Provide the (x, y) coordinate of the cell's center where the given text is located.  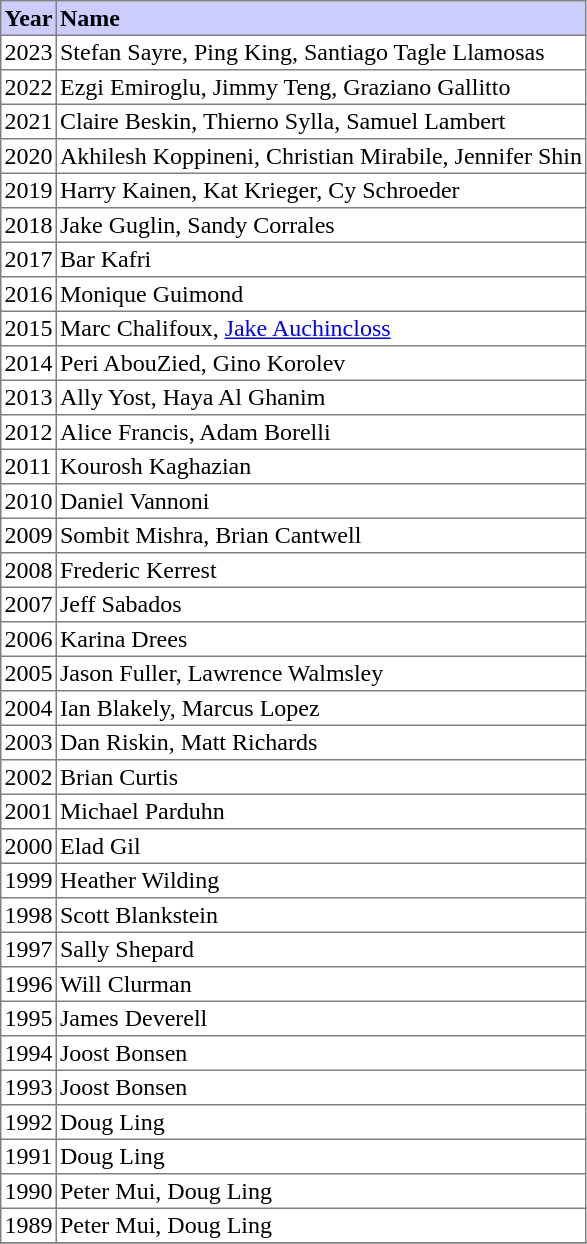
Jeff Sabados (320, 604)
Harry Kainen, Kat Krieger, Cy Schroeder (320, 190)
2005 (29, 673)
2002 (29, 777)
2012 (29, 432)
Marc Chalifoux, Jake Auchincloss (320, 328)
Sombit Mishra, Brian Cantwell (320, 535)
2004 (29, 708)
Dan Riskin, Matt Richards (320, 742)
Brian Curtis (320, 777)
Ally Yost, Haya Al Ghanim (320, 397)
2000 (29, 846)
Frederic Kerrest (320, 570)
1993 (29, 1087)
1997 (29, 949)
2010 (29, 501)
Daniel Vannoni (320, 501)
1998 (29, 915)
Monique Guimond (320, 294)
Bar Kafri (320, 259)
2022 (29, 87)
James Deverell (320, 1018)
2001 (29, 811)
2014 (29, 363)
1994 (29, 1053)
1992 (29, 1122)
Year (29, 18)
Peri AbouZied, Gino Korolev (320, 363)
2018 (29, 225)
2008 (29, 570)
2023 (29, 52)
Michael Parduhn (320, 811)
2011 (29, 466)
2020 (29, 156)
Elad Gil (320, 846)
Ian Blakely, Marcus Lopez (320, 708)
Ezgi Emiroglu, Jimmy Teng, Graziano Gallitto (320, 87)
2013 (29, 397)
1995 (29, 1018)
Akhilesh Koppineni, Christian Mirabile, Jennifer Shin (320, 156)
Stefan Sayre, Ping King, Santiago Tagle Llamosas (320, 52)
Alice Francis, Adam Borelli (320, 432)
2015 (29, 328)
1991 (29, 1156)
1990 (29, 1191)
Kourosh Kaghazian (320, 466)
1999 (29, 880)
Will Clurman (320, 984)
2006 (29, 639)
2017 (29, 259)
1989 (29, 1225)
Karina Drees (320, 639)
2009 (29, 535)
Claire Beskin, Thierno Sylla, Samuel Lambert (320, 121)
1996 (29, 984)
Jason Fuller, Lawrence Walmsley (320, 673)
Sally Shepard (320, 949)
Jake Guglin, Sandy Corrales (320, 225)
2021 (29, 121)
2007 (29, 604)
2019 (29, 190)
Heather Wilding (320, 880)
2016 (29, 294)
Scott Blankstein (320, 915)
2003 (29, 742)
Name (320, 18)
